Search for the cell housing the specified text and yield its [X, Y] center coordinate. 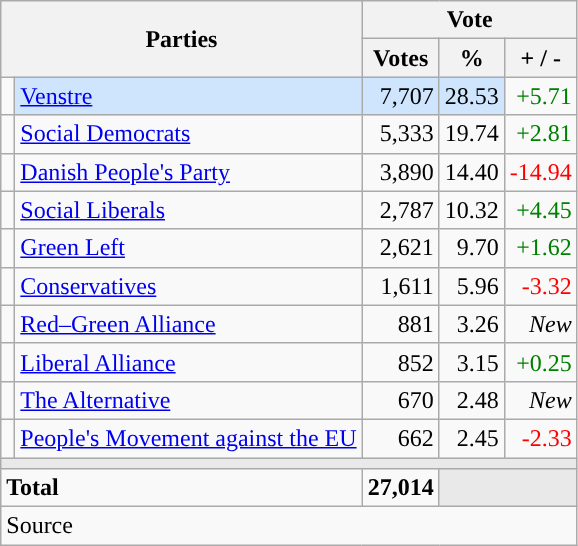
3.15 [472, 362]
+ / - [540, 58]
People's Movement against the EU [188, 438]
662 [400, 438]
852 [400, 362]
2.48 [472, 400]
3.26 [472, 324]
14.40 [472, 172]
Social Liberals [188, 210]
+4.45 [540, 210]
Liberal Alliance [188, 362]
Vote [470, 20]
-3.32 [540, 286]
% [472, 58]
Votes [400, 58]
+0.25 [540, 362]
The Alternative [188, 400]
670 [400, 400]
+2.81 [540, 134]
+5.71 [540, 96]
-14.94 [540, 172]
7,707 [400, 96]
1,611 [400, 286]
Social Democrats [188, 134]
Green Left [188, 248]
Source [290, 526]
5.96 [472, 286]
-2.33 [540, 438]
19.74 [472, 134]
Conservatives [188, 286]
+1.62 [540, 248]
Total [182, 488]
3,890 [400, 172]
Venstre [188, 96]
Red–Green Alliance [188, 324]
2.45 [472, 438]
27,014 [400, 488]
9.70 [472, 248]
2,621 [400, 248]
Parties [182, 39]
2,787 [400, 210]
881 [400, 324]
Danish People's Party [188, 172]
28.53 [472, 96]
5,333 [400, 134]
10.32 [472, 210]
